Output the [x, y] coordinate of the center of the cell containing the given text.  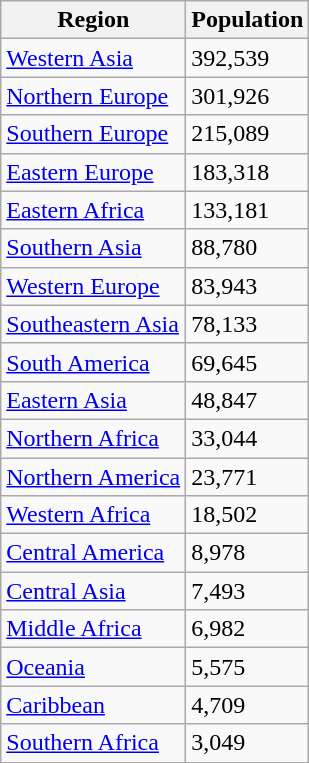
Western Africa [94, 515]
3,049 [248, 743]
4,709 [248, 705]
Northern Africa [94, 438]
Southern Asia [94, 248]
Caribbean [94, 705]
Southern Africa [94, 743]
Northern Europe [94, 96]
23,771 [248, 477]
48,847 [248, 400]
18,502 [248, 515]
33,044 [248, 438]
Eastern Africa [94, 210]
Western Europe [94, 286]
Region [94, 20]
69,645 [248, 362]
83,943 [248, 286]
215,089 [248, 134]
8,978 [248, 553]
South America [94, 362]
133,181 [248, 210]
Middle Africa [94, 629]
6,982 [248, 629]
7,493 [248, 591]
Eastern Europe [94, 172]
392,539 [248, 58]
Population [248, 20]
5,575 [248, 667]
78,133 [248, 324]
Southeastern Asia [94, 324]
Central Asia [94, 591]
Northern America [94, 477]
Eastern Asia [94, 400]
183,318 [248, 172]
301,926 [248, 96]
Central America [94, 553]
Oceania [94, 667]
Western Asia [94, 58]
Southern Europe [94, 134]
88,780 [248, 248]
